Detect which cell encompasses the target text, then output its [X, Y] center coordinate. 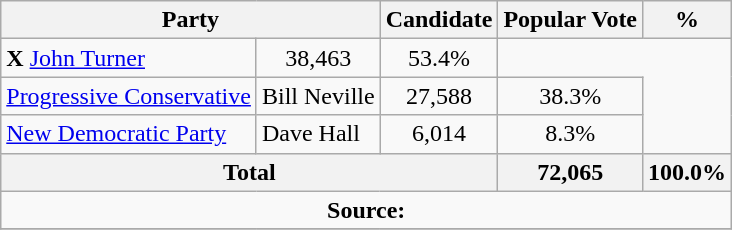
Progressive Conservative [129, 96]
% [688, 20]
Popular Vote [570, 20]
6,014 [439, 134]
Dave Hall [318, 134]
100.0% [688, 172]
New Democratic Party [129, 134]
8.3% [570, 134]
38,463 [318, 58]
Source: [366, 210]
X John Turner [129, 58]
53.4% [439, 58]
Bill Neville [318, 96]
Party [190, 20]
Candidate [439, 20]
27,588 [439, 96]
Total [250, 172]
38.3% [570, 96]
72,065 [570, 172]
